Capture the cell that displays the provided text and extract its [X, Y] central coordinate. 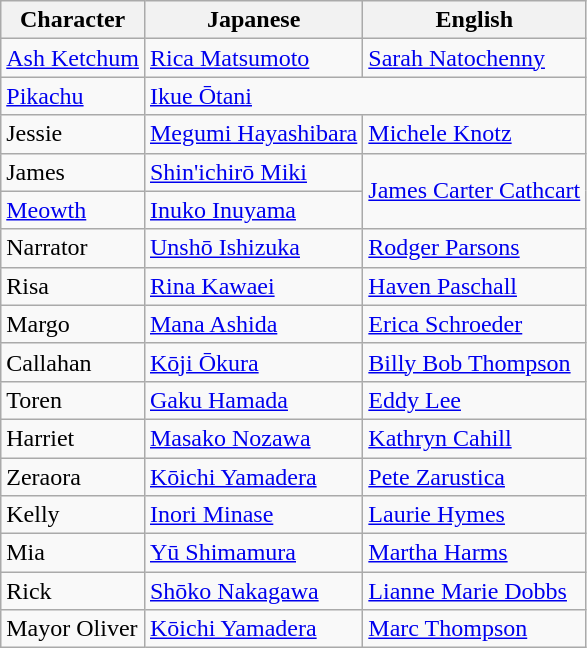
Eddy Lee [474, 400]
Lianne Marie Dobbs [474, 591]
Rica Matsumoto [253, 58]
Megumi Hayashibara [253, 134]
Narrator [73, 248]
Kathryn Cahill [474, 438]
Mia [73, 553]
Shin'ichirō Miki [253, 172]
Pete Zarustica [474, 477]
Kelly [73, 515]
Rick [73, 591]
Zeraora [73, 477]
Harriet [73, 438]
Michele Knotz [474, 134]
Laurie Hymes [474, 515]
James Carter Cathcart [474, 191]
Rina Kawaei [253, 286]
Pikachu [73, 96]
Toren [73, 400]
English [474, 20]
Kōji Ōkura [253, 362]
Character [73, 20]
Haven Paschall [474, 286]
Gaku Hamada [253, 400]
Unshō Ishizuka [253, 248]
Yū Shimamura [253, 553]
Meowth [73, 210]
Jessie [73, 134]
Martha Harms [474, 553]
Masako Nozawa [253, 438]
James [73, 172]
Marc Thompson [474, 629]
Mayor Oliver [73, 629]
Rodger Parsons [474, 248]
Sarah Natochenny [474, 58]
Inuko Inuyama [253, 210]
Margo [73, 324]
Risa [73, 286]
Ash Ketchum [73, 58]
Mana Ashida [253, 324]
Inori Minase [253, 515]
Erica Schroeder [474, 324]
Ikue Ōtani [364, 96]
Billy Bob Thompson [474, 362]
Callahan [73, 362]
Japanese [253, 20]
Shōko Nakagawa [253, 591]
